Provide the [X, Y] coordinate of the cell's center where the given text is located.  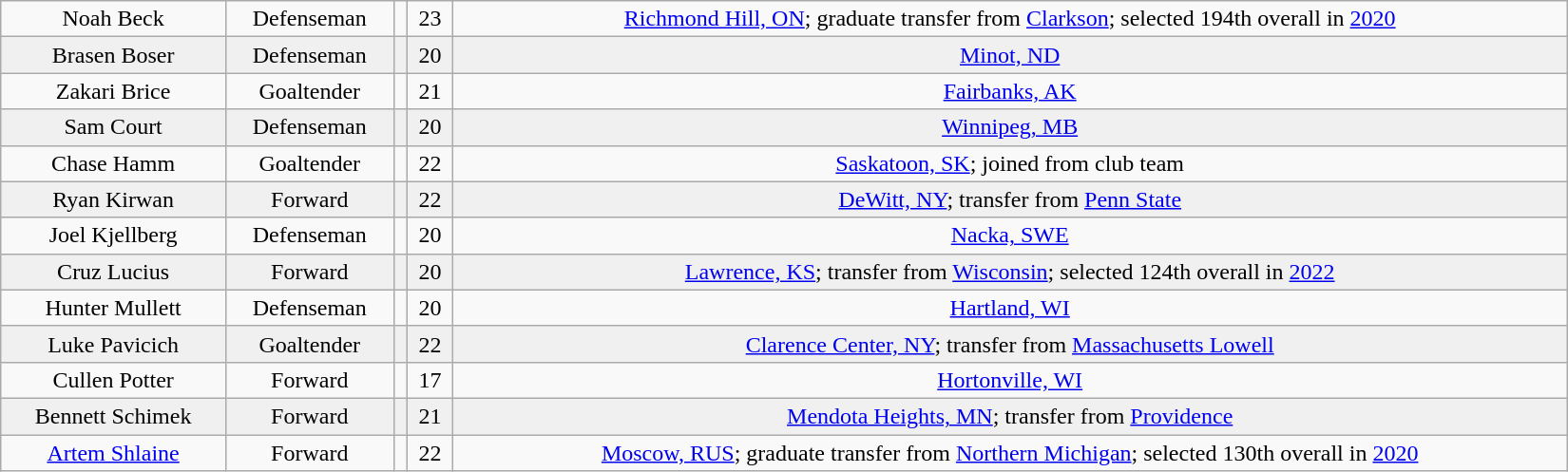
Hartland, WI [1009, 308]
Minot, ND [1009, 55]
Mendota Heights, MN; transfer from Providence [1009, 416]
Lawrence, KS; transfer from Wisconsin; selected 124th overall in 2022 [1009, 272]
Hunter Mullett [114, 308]
Hortonville, WI [1009, 380]
Saskatoon, SK; joined from club team [1009, 163]
DeWitt, NY; transfer from Penn State [1009, 199]
Chase Hamm [114, 163]
Winnipeg, MB [1009, 127]
Ryan Kirwan [114, 199]
Cruz Lucius [114, 272]
Brasen Boser [114, 55]
Artem Shlaine [114, 453]
Zakari Brice [114, 91]
Bennett Schimek [114, 416]
23 [430, 19]
17 [430, 380]
Sam Court [114, 127]
Richmond Hill, ON; graduate transfer from Clarkson; selected 194th overall in 2020 [1009, 19]
Noah Beck [114, 19]
Moscow, RUS; graduate transfer from Northern Michigan; selected 130th overall in 2020 [1009, 453]
Cullen Potter [114, 380]
Nacka, SWE [1009, 236]
Joel Kjellberg [114, 236]
Luke Pavicich [114, 344]
Fairbanks, AK [1009, 91]
Clarence Center, NY; transfer from Massachusetts Lowell [1009, 344]
